Capture the cell that displays the provided text and extract its (x, y) central coordinate. 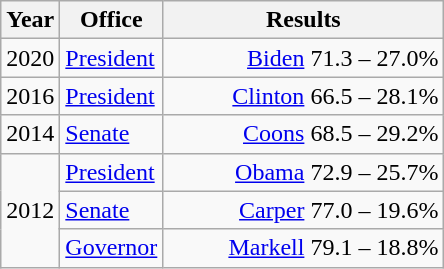
2016 (30, 96)
Clinton 66.5 – 28.1% (304, 96)
2014 (30, 134)
Carper 77.0 – 19.6% (304, 210)
Year (30, 20)
Biden 71.3 – 27.0% (304, 58)
Results (304, 20)
2012 (30, 210)
Office (112, 20)
Markell 79.1 – 18.8% (304, 248)
Coons 68.5 – 29.2% (304, 134)
Governor (112, 248)
2020 (30, 58)
Obama 72.9 – 25.7% (304, 172)
